For the text-containing cell, return its midpoint in [x, y] coordinate format. 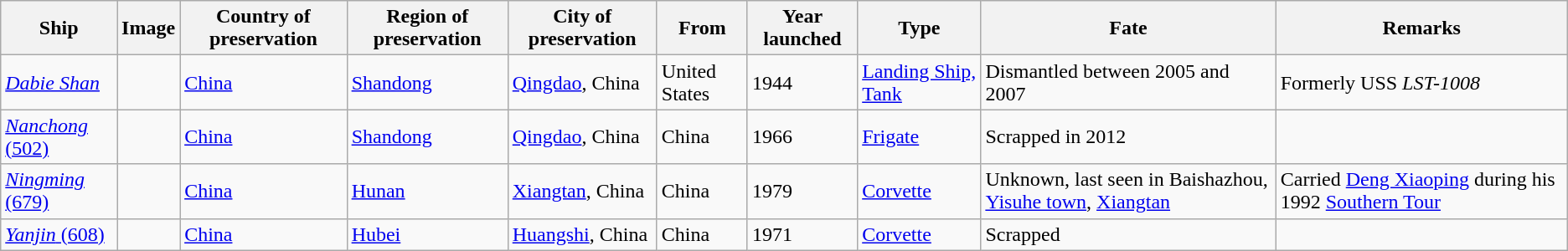
1971 [802, 234]
1979 [802, 191]
Huangshi, China [582, 234]
City of preservation [582, 28]
From [702, 28]
Dismantled between 2005 and 2007 [1128, 82]
Year launched [802, 28]
Unknown, last seen in Baishazhou, Yisuhe town, Xiangtan [1128, 191]
Scrapped in 2012 [1128, 137]
Nanchong (502) [59, 137]
Region of preservation [427, 28]
Hubei [427, 234]
United States [702, 82]
Dabie Shan [59, 82]
Carried Deng Xiaoping during his 1992 Southern Tour [1421, 191]
Remarks [1421, 28]
Hunan [427, 191]
Fate [1128, 28]
Yanjin (608) [59, 234]
Type [920, 28]
Country of preservation [263, 28]
Landing Ship, Tank [920, 82]
1944 [802, 82]
Scrapped [1128, 234]
Image [149, 28]
1966 [802, 137]
Xiangtan, China [582, 191]
Frigate [920, 137]
Formerly USS LST-1008 [1421, 82]
Ningming (679) [59, 191]
Ship [59, 28]
